Find where the given text appears and provide that cell's center as (x, y) coordinate. 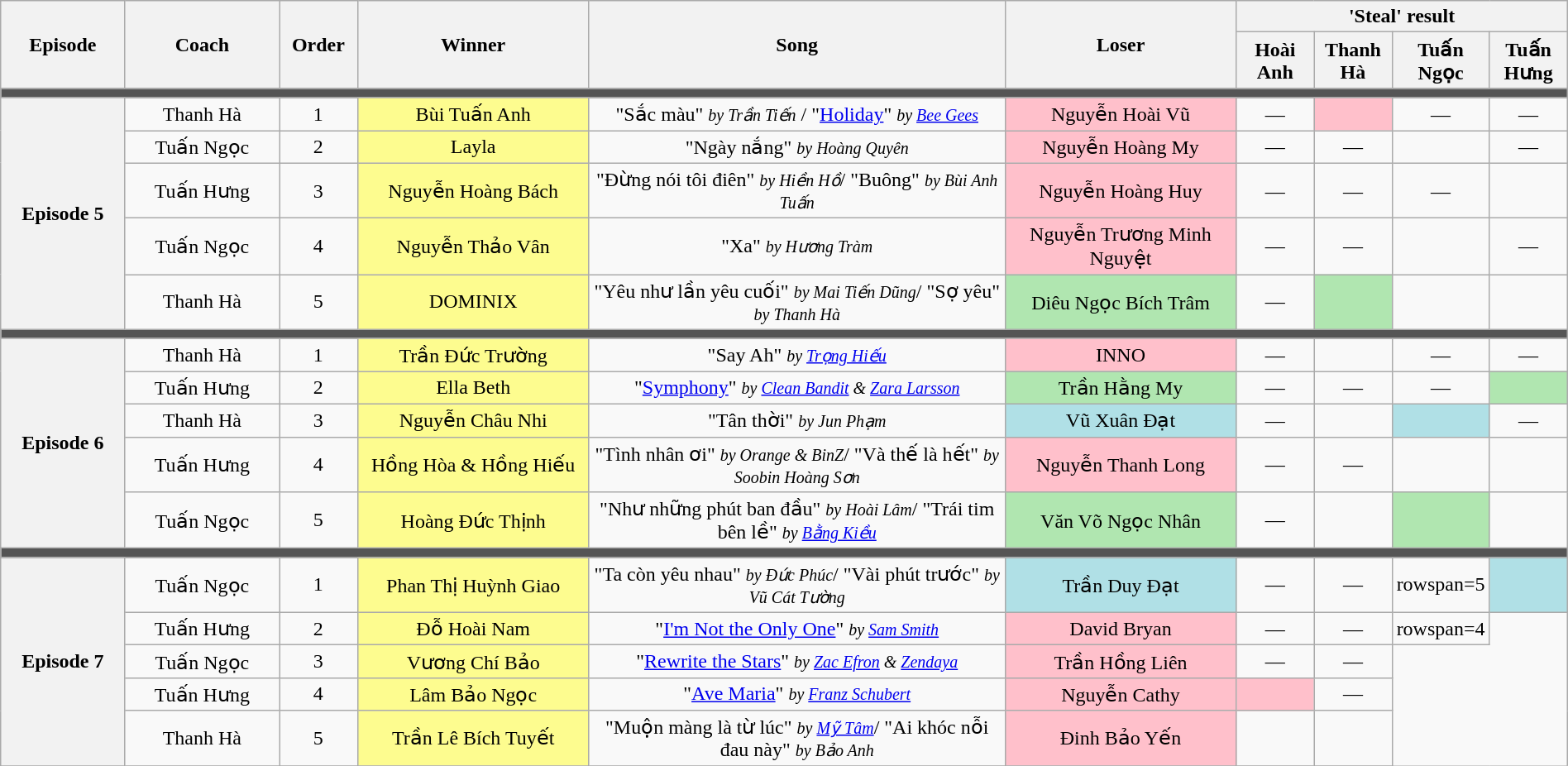
Coach (202, 45)
Phan Thị Huỳnh Giao (473, 586)
Layla (473, 147)
Episode 6 (63, 443)
Trần Hằng My (1121, 388)
Vương Chí Bảo (473, 662)
David Bryan (1121, 629)
Nguyễn Hoàng Bách (473, 190)
Episode (63, 45)
"Đừng nói tôi điên" by Hiền Hồ/ "Buông" by Bùi Anh Tuấn (797, 190)
"I'm Not the Only One" by Sam Smith (797, 629)
Song (797, 45)
Hoài Anh (1275, 60)
Hoàng Đức Thịnh (473, 520)
"Symphony" by Clean Bandit & Zara Larsson (797, 388)
Loser (1121, 45)
Nguyễn Thảo Vân (473, 247)
Winner (473, 45)
'Steal' result (1402, 17)
"Tình nhân ơi" by Orange & BinZ/ "Và thế là hết" by Soobin Hoàng Sơn (797, 465)
Trần Lê Bích Tuyết (473, 738)
DOMINIX (473, 303)
"Ngày nắng" by Hoàng Quyên (797, 147)
"Muộn màng là từ lúc" by Mỹ Tâm/ "Ai khóc nỗi đau này" by Bảo Anh (797, 738)
Đinh Bảo Yến (1121, 738)
Trần Duy Đạt (1121, 586)
Nguyễn Hoài Vũ (1121, 114)
"Xa" by Hương Tràm (797, 247)
Văn Võ Ngọc Nhân (1121, 520)
"Ta còn yêu nhau" by Đức Phúc/ "Vài phút trước" by Vũ Cát Tường (797, 586)
INNO (1121, 355)
Đỗ Hoài Nam (473, 629)
"Say Ah" by Trọng Hiếu (797, 355)
Trần Hồng Liên (1121, 662)
Vũ Xuân Đạt (1121, 420)
Episode 7 (63, 662)
Episode 5 (63, 213)
Bùi Tuấn Anh (473, 114)
"Sắc màu" by Trần Tiến / "Holiday" by Bee Gees (797, 114)
Ella Beth (473, 388)
Hồng Hòa & Hồng Hiếu (473, 465)
Nguyễn Trương Minh Nguyệt (1121, 247)
Lâm Bảo Ngọc (473, 694)
"Ave Maria" by Franz Schubert (797, 694)
Nguyễn Thanh Long (1121, 465)
Nguyễn Cathy (1121, 694)
Nguyễn Hoàng Huy (1121, 190)
rowspan=4 (1441, 629)
"Yêu như lần yêu cuối" by Mai Tiến Dũng/ "Sợ yêu" by Thanh Hà (797, 303)
Nguyễn Châu Nhi (473, 420)
"Tân thời" by Jun Phạm (797, 420)
rowspan=5 (1441, 586)
Diêu Ngọc Bích Trâm (1121, 303)
Order (318, 45)
Nguyễn Hoàng My (1121, 147)
"Như những phút ban đầu" by Hoài Lâm/ "Trái tim bên lề" by Bằng Kiều (797, 520)
"Rewrite the Stars" by Zac Efron & Zendaya (797, 662)
Trần Đức Trường (473, 355)
